From the cell containing the given text, extract its center point as (x, y) coordinate. 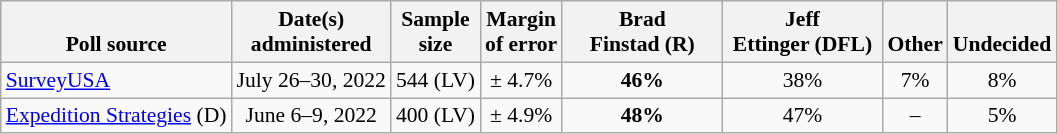
June 6–9, 2022 (310, 116)
48% (642, 116)
Date(s)administered (310, 32)
– (916, 116)
Samplesize (436, 32)
38% (802, 80)
7% (916, 80)
± 4.7% (521, 80)
5% (1002, 116)
8% (1002, 80)
46% (642, 80)
BradFinstad (R) (642, 32)
± 4.9% (521, 116)
July 26–30, 2022 (310, 80)
Expedition Strategies (D) (116, 116)
400 (LV) (436, 116)
Poll source (116, 32)
544 (LV) (436, 80)
Other (916, 32)
Undecided (1002, 32)
Marginof error (521, 32)
47% (802, 116)
SurveyUSA (116, 80)
JeffEttinger (DFL) (802, 32)
